Search for the cell housing the specified text and yield its (x, y) center coordinate. 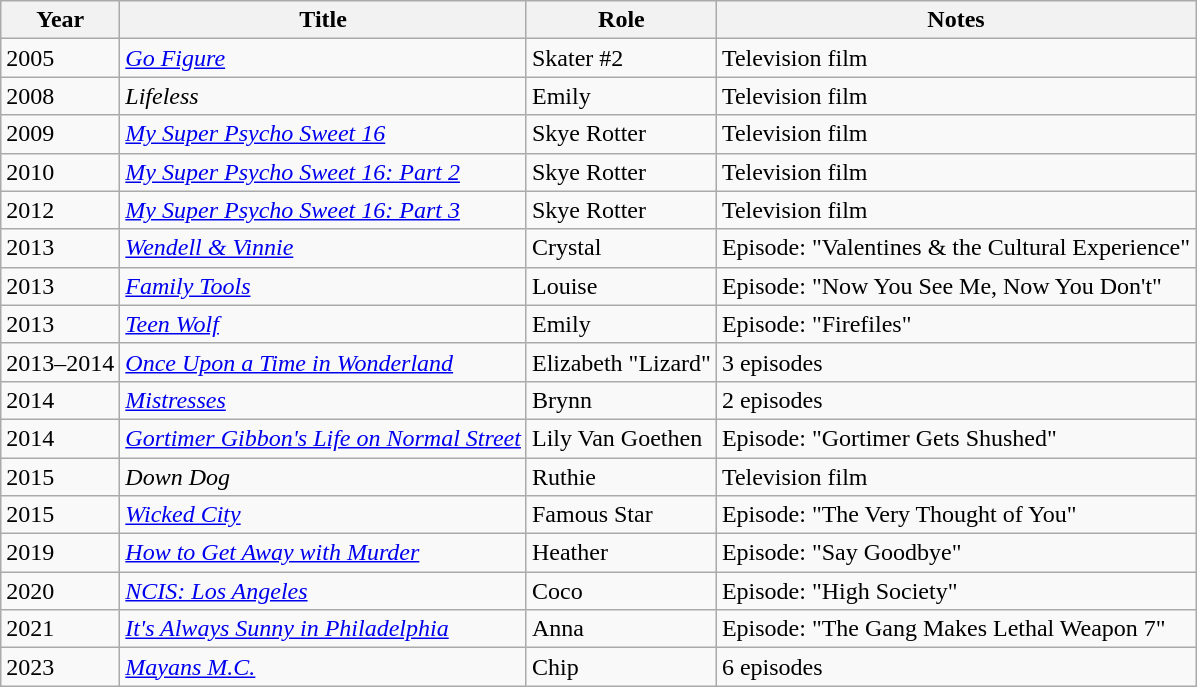
Coco (621, 591)
Down Dog (324, 477)
2019 (60, 553)
2010 (60, 172)
Episode: "Say Goodbye" (956, 553)
Lifeless (324, 96)
Mistresses (324, 400)
Famous Star (621, 515)
Go Figure (324, 58)
2021 (60, 629)
Episode: "Firefiles" (956, 324)
Wendell & Vinnie (324, 248)
Episode: "High Society" (956, 591)
2005 (60, 58)
Episode: "Now You See Me, Now You Don't" (956, 286)
Notes (956, 20)
2 episodes (956, 400)
2008 (60, 96)
Family Tools (324, 286)
Title (324, 20)
Brynn (621, 400)
Once Upon a Time in Wonderland (324, 362)
3 episodes (956, 362)
Mayans M.C. (324, 667)
Year (60, 20)
Lily Van Goethen (621, 438)
My Super Psycho Sweet 16 (324, 134)
It's Always Sunny in Philadelphia (324, 629)
Teen Wolf (324, 324)
2009 (60, 134)
Episode: "Gortimer Gets Shushed" (956, 438)
Role (621, 20)
Gortimer Gibbon's Life on Normal Street (324, 438)
Wicked City (324, 515)
Louise (621, 286)
2013–2014 (60, 362)
Anna (621, 629)
6 episodes (956, 667)
NCIS: Los Angeles (324, 591)
Ruthie (621, 477)
2012 (60, 210)
Episode: "Valentines & the Cultural Experience" (956, 248)
Elizabeth "Lizard" (621, 362)
How to Get Away with Murder (324, 553)
Heather (621, 553)
My Super Psycho Sweet 16: Part 2 (324, 172)
2023 (60, 667)
Episode: "The Gang Makes Lethal Weapon 7" (956, 629)
Episode: "The Very Thought of You" (956, 515)
Skater #2 (621, 58)
Chip (621, 667)
Crystal (621, 248)
2020 (60, 591)
My Super Psycho Sweet 16: Part 3 (324, 210)
